Find where the given text appears and provide that cell's center as (x, y) coordinate. 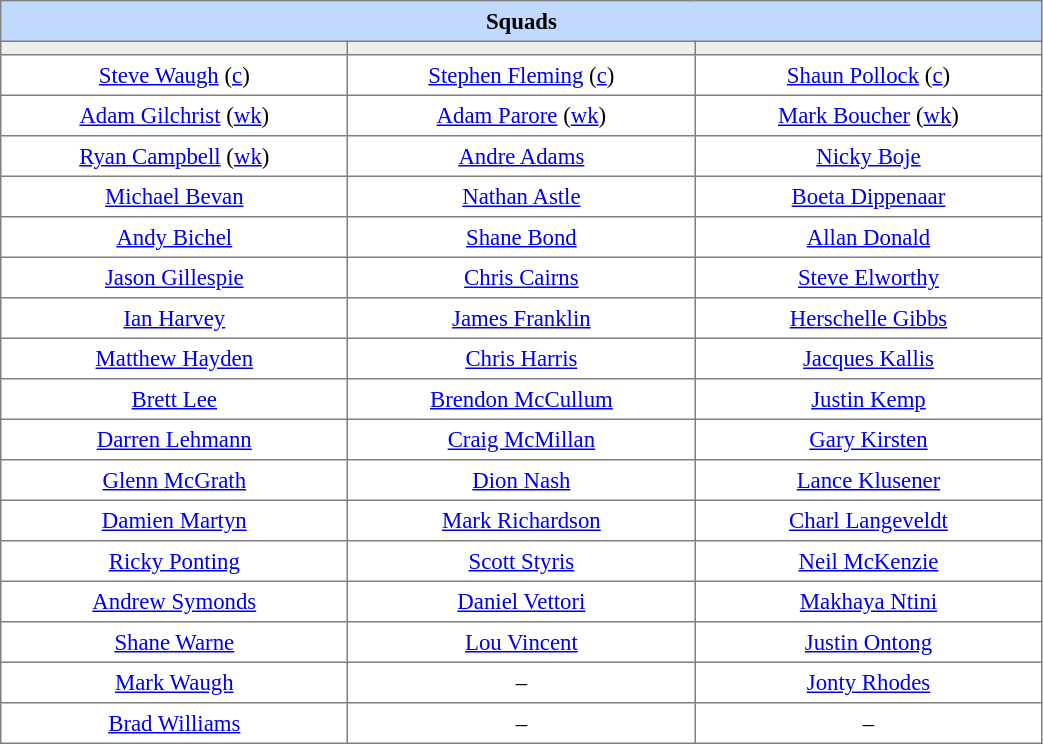
Jacques Kallis (868, 358)
Jonty Rhodes (868, 682)
Charl Langeveldt (868, 520)
Chris Cairns (522, 277)
Shane Warne (174, 642)
Shane Bond (522, 237)
Darren Lehmann (174, 439)
Andre Adams (522, 156)
Dion Nash (522, 480)
Jason Gillespie (174, 277)
Allan Donald (868, 237)
Scott Styris (522, 561)
Andy Bichel (174, 237)
Brad Williams (174, 723)
Justin Ontong (868, 642)
Neil McKenzie (868, 561)
Nathan Astle (522, 196)
Ryan Campbell (wk) (174, 156)
Ian Harvey (174, 318)
Boeta Dippenaar (868, 196)
Nicky Boje (868, 156)
Adam Gilchrist (wk) (174, 115)
Steve Waugh (c) (174, 75)
Shaun Pollock (c) (868, 75)
Craig McMillan (522, 439)
Justin Kemp (868, 399)
Makhaya Ntini (868, 601)
Brendon McCullum (522, 399)
Glenn McGrath (174, 480)
Michael Bevan (174, 196)
Chris Harris (522, 358)
Stephen Fleming (c) (522, 75)
Mark Waugh (174, 682)
Damien Martyn (174, 520)
Herschelle Gibbs (868, 318)
Mark Richardson (522, 520)
Ricky Ponting (174, 561)
Adam Parore (wk) (522, 115)
Matthew Hayden (174, 358)
Lou Vincent (522, 642)
Lance Klusener (868, 480)
Brett Lee (174, 399)
James Franklin (522, 318)
Steve Elworthy (868, 277)
Daniel Vettori (522, 601)
Mark Boucher (wk) (868, 115)
Squads (522, 21)
Andrew Symonds (174, 601)
Gary Kirsten (868, 439)
